Return (X, Y) of the center of cell containing provided text 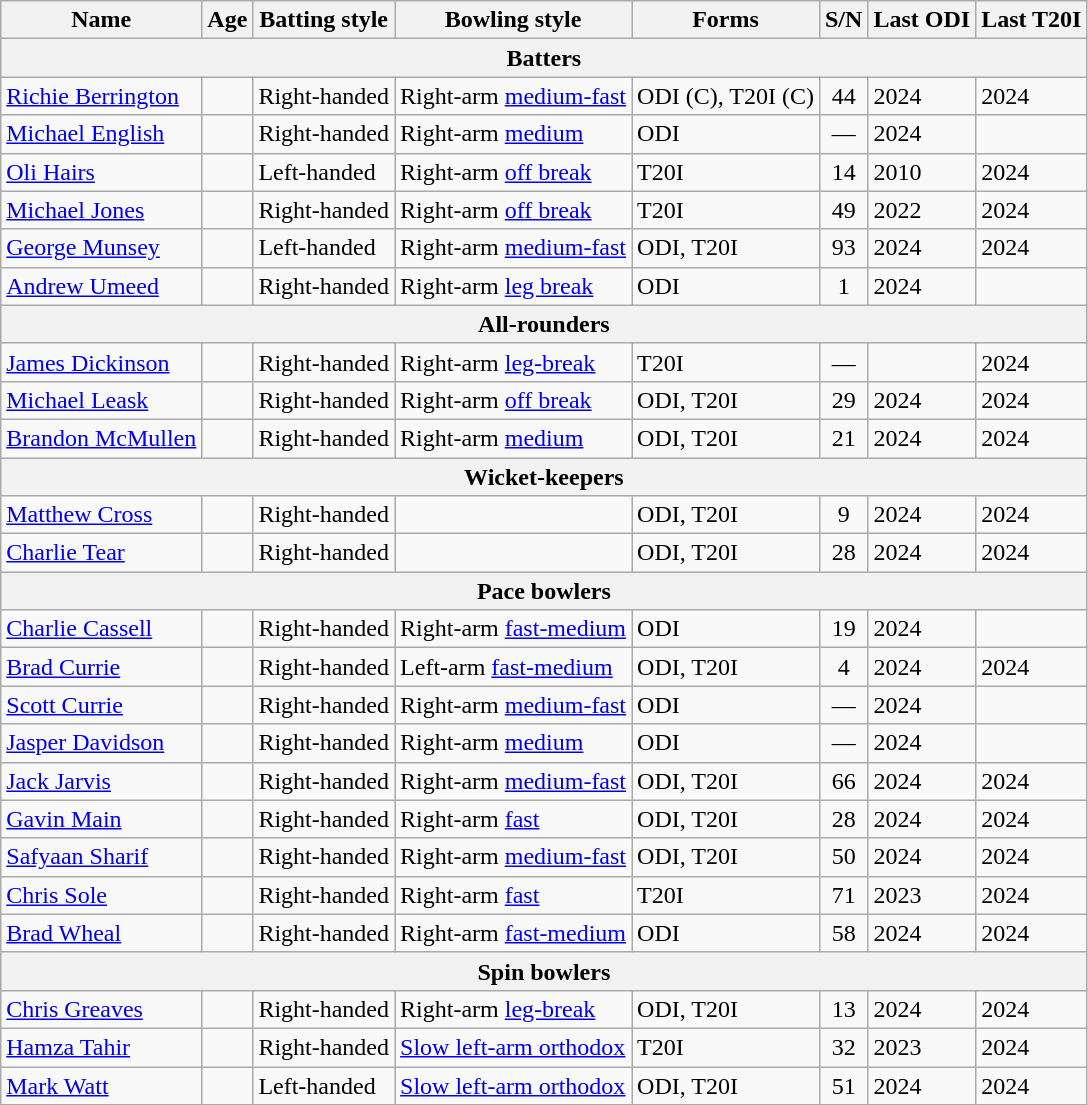
Left-arm fast-medium (514, 667)
Gavin Main (102, 819)
51 (843, 1085)
Jack Jarvis (102, 781)
66 (843, 781)
Wicket-keepers (544, 477)
2022 (922, 210)
1 (843, 286)
All-rounders (544, 324)
13 (843, 1009)
Brad Currie (102, 667)
Charlie Cassell (102, 629)
14 (843, 172)
Scott Currie (102, 705)
Batting style (324, 20)
Matthew Cross (102, 515)
Michael English (102, 134)
71 (843, 895)
93 (843, 248)
Bowling style (514, 20)
Batters (544, 58)
George Munsey (102, 248)
Mark Watt (102, 1085)
Charlie Tear (102, 553)
32 (843, 1047)
50 (843, 857)
9 (843, 515)
Pace bowlers (544, 591)
Last ODI (922, 20)
Brandon McMullen (102, 438)
Richie Berrington (102, 96)
Forms (726, 20)
Brad Wheal (102, 933)
ODI (C), T20I (C) (726, 96)
Chris Sole (102, 895)
Jasper Davidson (102, 743)
44 (843, 96)
James Dickinson (102, 362)
Safyaan Sharif (102, 857)
Spin bowlers (544, 971)
19 (843, 629)
Oli Hairs (102, 172)
Last T20I (1032, 20)
Name (102, 20)
Age (228, 20)
2010 (922, 172)
29 (843, 400)
Michael Leask (102, 400)
21 (843, 438)
Right-arm leg break (514, 286)
Michael Jones (102, 210)
4 (843, 667)
49 (843, 210)
Andrew Umeed (102, 286)
Hamza Tahir (102, 1047)
S/N (843, 20)
58 (843, 933)
Chris Greaves (102, 1009)
